Output the [X, Y] coordinate of the center of the cell containing the given text.  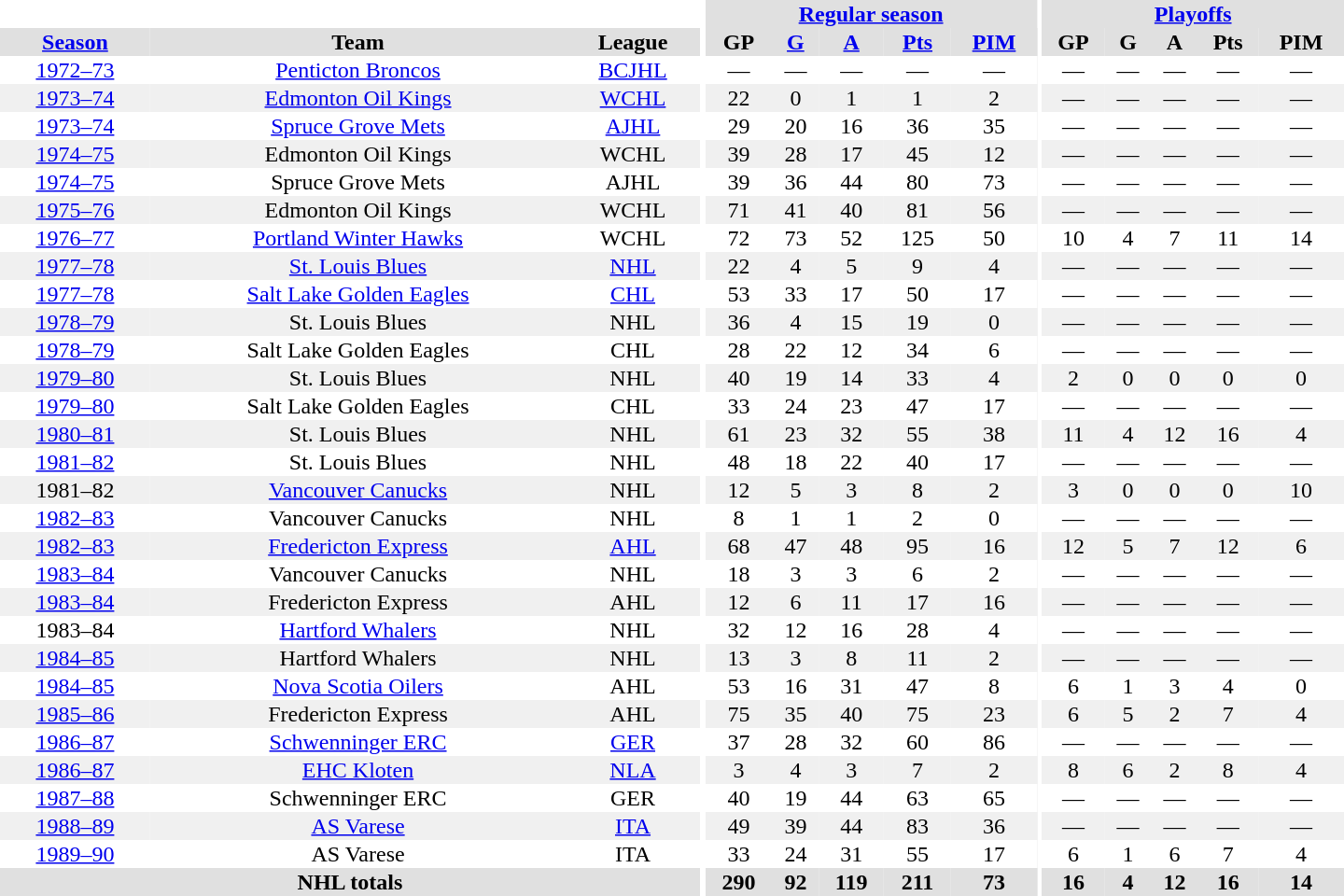
Nova Scotia Oilers [358, 686]
1985–86 [75, 714]
1980–81 [75, 434]
61 [738, 434]
68 [738, 546]
Team [358, 42]
86 [994, 742]
1975–76 [75, 210]
Season [75, 42]
52 [851, 238]
125 [917, 238]
29 [738, 126]
95 [917, 546]
80 [917, 182]
NLA [633, 770]
34 [917, 350]
290 [738, 882]
Penticton Broncos [358, 70]
72 [738, 238]
Regular season [871, 14]
1988–89 [75, 826]
Portland Winter Hawks [358, 238]
83 [917, 826]
38 [994, 434]
60 [917, 742]
65 [994, 798]
81 [917, 210]
NHL totals [350, 882]
1989–90 [75, 854]
92 [795, 882]
71 [738, 210]
49 [738, 826]
League [633, 42]
Playoffs [1193, 14]
119 [851, 882]
1972–73 [75, 70]
1976–77 [75, 238]
45 [917, 154]
BCJHL [633, 70]
20 [795, 126]
211 [917, 882]
56 [994, 210]
9 [917, 266]
37 [738, 742]
15 [851, 322]
EHC Kloten [358, 770]
13 [738, 658]
41 [795, 210]
63 [917, 798]
1987–88 [75, 798]
